Determine the [X, Y] coordinate at the center of the cell enclosing the given text.  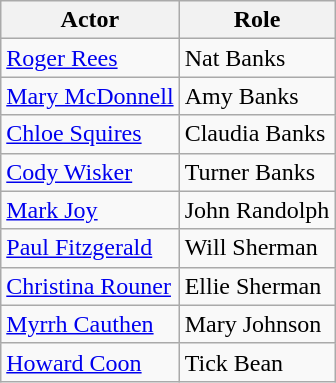
Myrrh Cauthen [90, 324]
Amy Banks [257, 96]
Cody Wisker [90, 172]
Nat Banks [257, 58]
Mary McDonnell [90, 96]
Claudia Banks [257, 134]
Chloe Squires [90, 134]
Actor [90, 20]
Roger Rees [90, 58]
John Randolph [257, 210]
Mary Johnson [257, 324]
Ellie Sherman [257, 286]
Howard Coon [90, 362]
Will Sherman [257, 248]
Turner Banks [257, 172]
Christina Rouner [90, 286]
Mark Joy [90, 210]
Role [257, 20]
Paul Fitzgerald [90, 248]
Tick Bean [257, 362]
